Return the [X, Y] coordinate for the center point of the cell that contains the specified text.  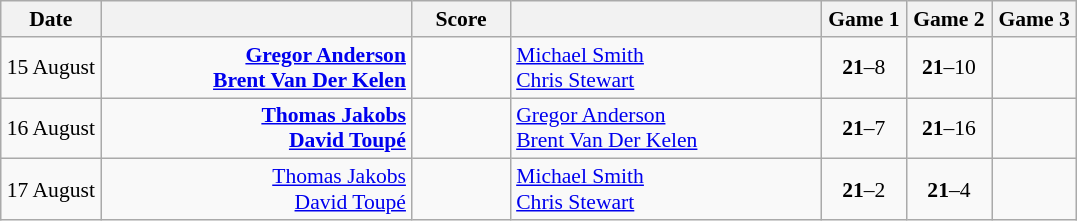
16 August [51, 128]
Score [461, 19]
Date [51, 19]
Game 3 [1034, 19]
21–7 [864, 128]
21–8 [864, 68]
17 August [51, 190]
21–2 [864, 190]
21–16 [948, 128]
Game 1 [864, 19]
Game 2 [948, 19]
21–10 [948, 68]
15 August [51, 68]
21–4 [948, 190]
